Identify which cell holds the provided text, then report its [x, y] central coordinate. 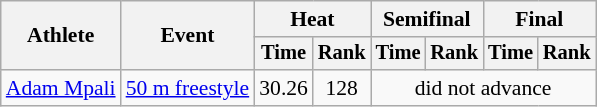
50 m freestyle [188, 88]
Heat [312, 19]
Final [539, 19]
Adam Mpali [61, 88]
Event [188, 36]
30.26 [284, 88]
did not advance [484, 88]
Athlete [61, 36]
Semifinal [427, 19]
128 [342, 88]
